Return the [X, Y] coordinate for the center point of the cell that contains the specified text.  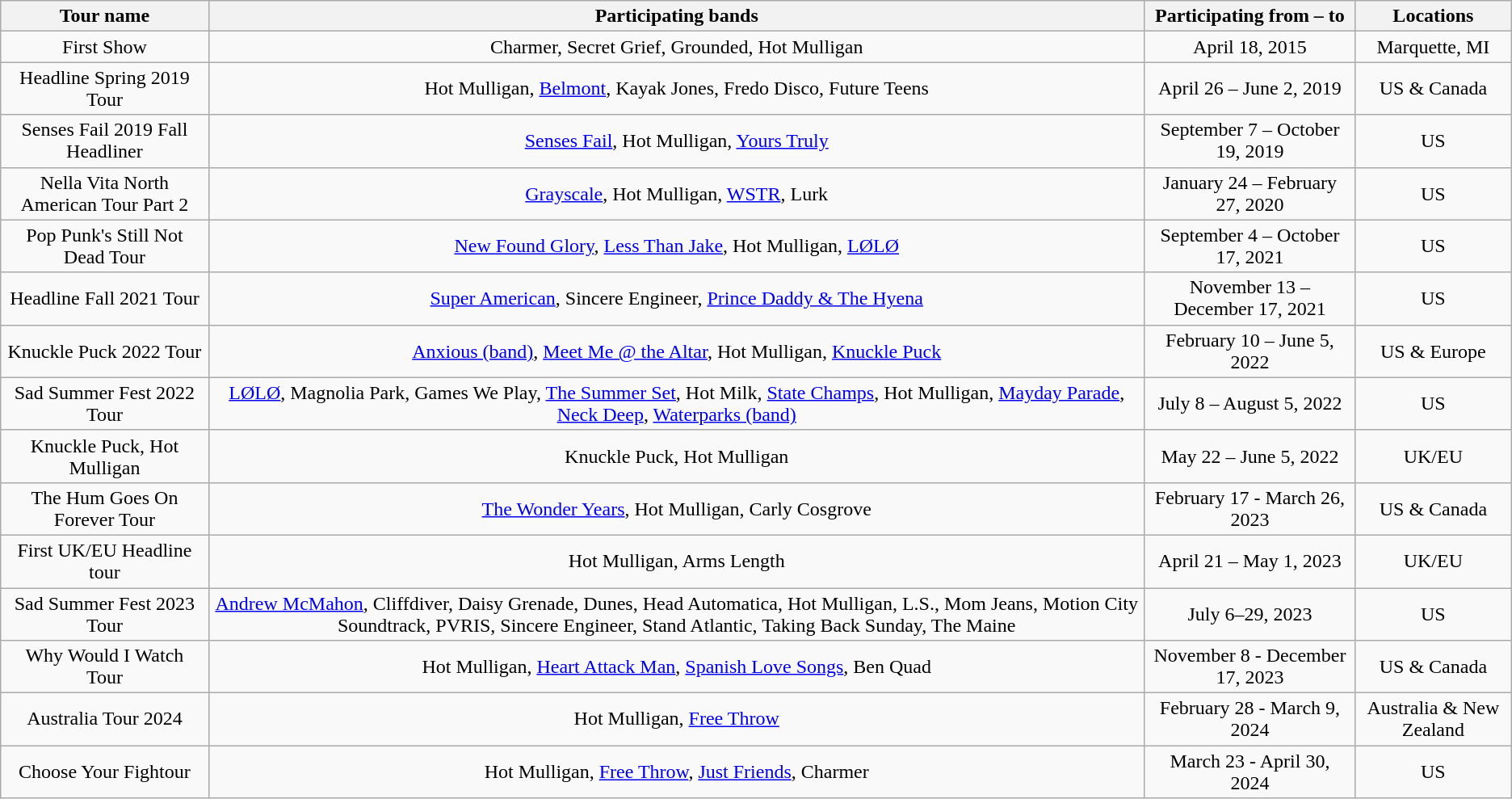
Tour name [105, 16]
US & Europe [1434, 351]
September 7 – October 19, 2019 [1249, 141]
Hot Mulligan, Free Throw, Just Friends, Charmer [677, 772]
Australia & New Zealand [1434, 719]
Senses Fail, Hot Mulligan, Yours Truly [677, 141]
February 28 - March 9, 2024 [1249, 719]
Participating bands [677, 16]
January 24 – February 27, 2020 [1249, 194]
Marquette, MI [1434, 47]
Anxious (band), Meet Me @ the Altar, Hot Mulligan, Knuckle Puck [677, 351]
February 17 - March 26, 2023 [1249, 509]
Locations [1434, 16]
Charmer, Secret Grief, Grounded, Hot Mulligan [677, 47]
Sad Summer Fest 2022 Tour [105, 404]
February 10 – June 5, 2022 [1249, 351]
New Found Glory, Less Than Jake, Hot Mulligan, LØLØ [677, 246]
Choose Your Fightour [105, 772]
Sad Summer Fest 2023 Tour [105, 614]
Headline Spring 2019 Tour [105, 89]
First Show [105, 47]
Hot Mulligan, Free Throw [677, 719]
Participating from – to [1249, 16]
Headline Fall 2021 Tour [105, 299]
March 23 - April 30, 2024 [1249, 772]
November 13 – December 17, 2021 [1249, 299]
Senses Fail 2019 Fall Headliner [105, 141]
May 22 – June 5, 2022 [1249, 456]
Hot Mulligan, Heart Attack Man, Spanish Love Songs, Ben Quad [677, 667]
November 8 - December 17, 2023 [1249, 667]
Hot Mulligan, Belmont, Kayak Jones, Fredo Disco, Future Teens [677, 89]
First UK/EU Headline tour [105, 561]
LØLØ, Magnolia Park, Games We Play, The Summer Set, Hot Milk, State Champs, Hot Mulligan, Mayday Parade, Neck Deep, Waterparks (band) [677, 404]
April 21 – May 1, 2023 [1249, 561]
September 4 – October 17, 2021 [1249, 246]
Why Would I Watch Tour [105, 667]
Nella Vita North American Tour Part 2 [105, 194]
July 8 – August 5, 2022 [1249, 404]
The Hum Goes On Forever Tour [105, 509]
Pop Punk's Still Not Dead Tour [105, 246]
Super American, Sincere Engineer, Prince Daddy & The Hyena [677, 299]
The Wonder Years, Hot Mulligan, Carly Cosgrove [677, 509]
Australia Tour 2024 [105, 719]
Knuckle Puck 2022 Tour [105, 351]
Hot Mulligan, Arms Length [677, 561]
April 26 – June 2, 2019 [1249, 89]
April 18, 2015 [1249, 47]
Grayscale, Hot Mulligan, WSTR, Lurk [677, 194]
July 6–29, 2023 [1249, 614]
